Pinpoint the cell where the given text exists, returning its [x, y] midpoint coordinate. 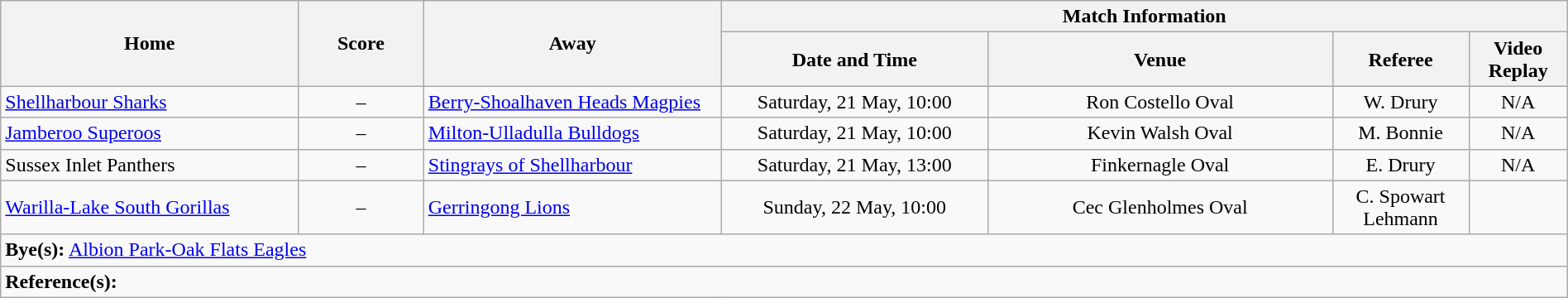
Video Replay [1518, 60]
Finkernagle Oval [1159, 165]
W. Drury [1401, 102]
Cec Glenholmes Oval [1159, 207]
Gerringong Lions [572, 207]
Ron Costello Oval [1159, 102]
Berry-Shoalhaven Heads Magpies [572, 102]
C. Spowart Lehmann [1401, 207]
Sussex Inlet Panthers [150, 165]
Venue [1159, 60]
Kevin Walsh Oval [1159, 133]
Milton-Ulladulla Bulldogs [572, 133]
Bye(s): Albion Park-Oak Flats Eagles [784, 250]
Jamberoo Superoos [150, 133]
Shellharbour Sharks [150, 102]
Home [150, 43]
Stingrays of Shellharbour [572, 165]
Reference(s): [784, 281]
Date and Time [854, 60]
Warilla-Lake South Gorillas [150, 207]
Score [361, 43]
E. Drury [1401, 165]
Saturday, 21 May, 13:00 [854, 165]
M. Bonnie [1401, 133]
Sunday, 22 May, 10:00 [854, 207]
Referee [1401, 60]
Away [572, 43]
Match Information [1145, 17]
